Output the [x, y] coordinate of the center of the cell containing the given text.  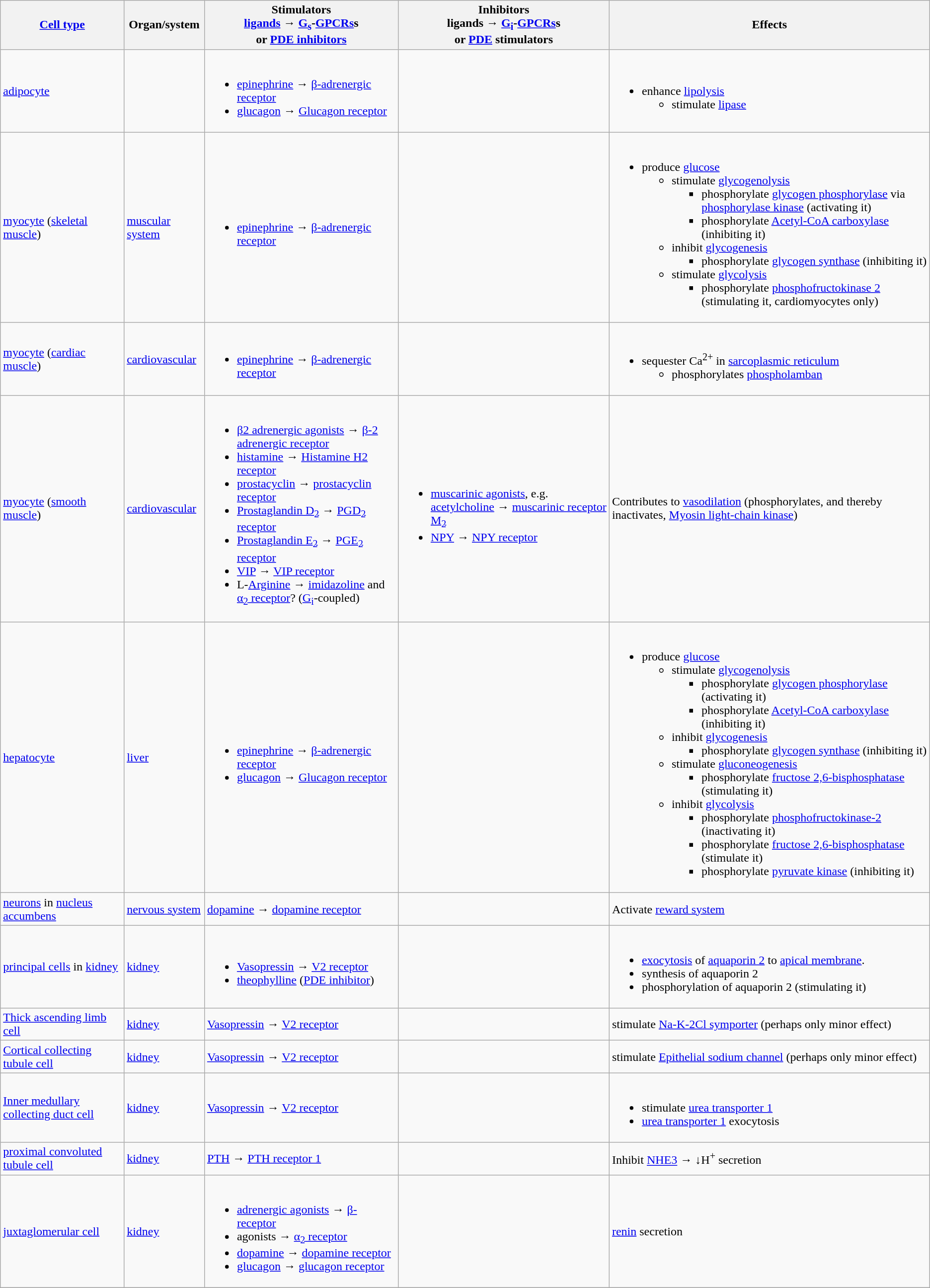
hepatocyte [63, 757]
Activate reward system [769, 909]
Organ/system [164, 25]
liver [164, 757]
dopamine → dopamine receptor [301, 909]
exocytosis of aquaporin 2 to apical membrane.synthesis of aquaporin 2phosphorylation of aquaporin 2 (stimulating it) [769, 967]
muscular system [164, 228]
Cell type [63, 25]
proximal convoluted tubule cell [63, 1159]
principal cells in kidney [63, 967]
Thick ascending limb cell [63, 1025]
myocyte (cardiac muscle) [63, 359]
muscarinic agonists, e.g. acetylcholine → muscarinic receptor M2NPY → NPY receptor [504, 509]
Contributes to vasodilation (phosphorylates, and thereby inactivates, Myosin light-chain kinase) [769, 509]
myocyte (skeletal muscle) [63, 228]
enhance lipolysisstimulate lipase [769, 90]
Inner medullary collecting duct cell [63, 1108]
sequester Ca2+ in sarcoplasmic reticulumphosphorylates phospholamban [769, 359]
stimulate Epithelial sodium channel (perhaps only minor effect) [769, 1056]
Vasopressin → V2 receptortheophylline (PDE inhibitor) [301, 967]
Inhibit NHE3 → ↓H+ secretion [769, 1159]
PTH → PTH receptor 1 [301, 1159]
stimulate Na-K-2Cl symporter (perhaps only minor effect) [769, 1025]
Inhibitors ligands → Gi-GPCRss or PDE stimulators [504, 25]
Stimulators ligands → Gs-GPCRss or PDE inhibitors [301, 25]
neurons in nucleus accumbens [63, 909]
adrenergic agonists → β-receptoragonists → α2 receptordopamine → dopamine receptorglucagon → glucagon receptor [301, 1231]
nervous system [164, 909]
juxtaglomerular cell [63, 1231]
adipocyte [63, 90]
myocyte (smooth muscle) [63, 509]
stimulate urea transporter 1urea transporter 1 exocytosis [769, 1108]
Cortical collecting tubule cell [63, 1056]
renin secretion [769, 1231]
Effects [769, 25]
